Search for the cell housing the specified text and yield its [X, Y] center coordinate. 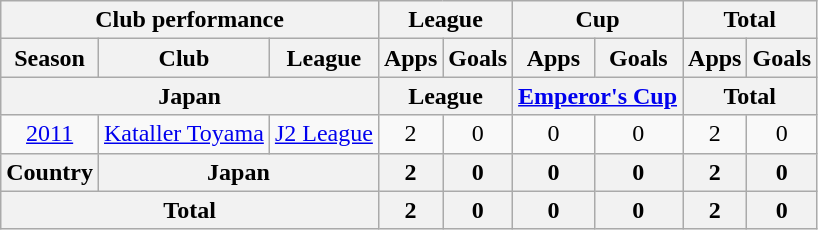
Club [184, 58]
Cup [598, 20]
J2 League [324, 134]
Season [50, 58]
Club performance [190, 20]
Country [50, 172]
Kataller Toyama [184, 134]
Emperor's Cup [598, 96]
2011 [50, 134]
